Provide the (X, Y) coordinate of the cell's center where the given text is located.  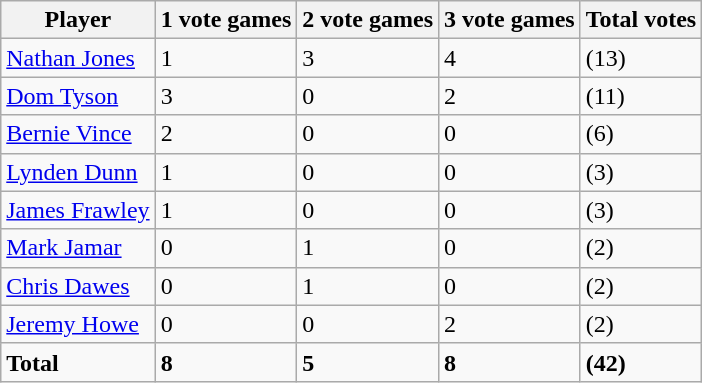
2 vote games (368, 20)
Nathan Jones (78, 58)
Total votes (641, 20)
Player (78, 20)
(13) (641, 58)
James Frawley (78, 210)
Dom Tyson (78, 96)
Mark Jamar (78, 248)
(11) (641, 96)
Lynden Dunn (78, 172)
1 vote games (226, 20)
Bernie Vince (78, 134)
Chris Dawes (78, 286)
Total (78, 362)
3 vote games (510, 20)
5 (368, 362)
(42) (641, 362)
Jeremy Howe (78, 324)
4 (510, 58)
(6) (641, 134)
